From the cell containing the given text, extract its center point as (X, Y) coordinate. 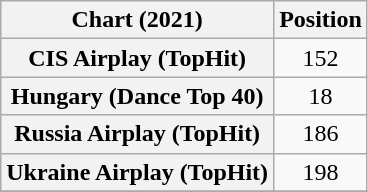
18 (321, 96)
152 (321, 58)
Russia Airplay (TopHit) (138, 134)
Position (321, 20)
Hungary (Dance Top 40) (138, 96)
Ukraine Airplay (TopHit) (138, 172)
186 (321, 134)
198 (321, 172)
CIS Airplay (TopHit) (138, 58)
Chart (2021) (138, 20)
